Find where the given text appears and provide that cell's center as [X, Y] coordinate. 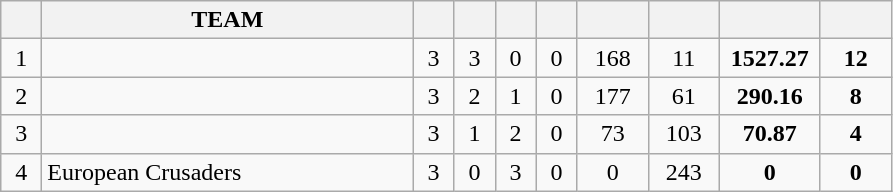
177 [612, 96]
290.16 [770, 96]
73 [612, 134]
243 [684, 172]
TEAM [228, 20]
11 [684, 58]
61 [684, 96]
12 [856, 58]
103 [684, 134]
European Crusaders [228, 172]
70.87 [770, 134]
8 [856, 96]
1527.27 [770, 58]
168 [612, 58]
